Extract the [x, y] coordinate from the center of the cell holding the provided text.  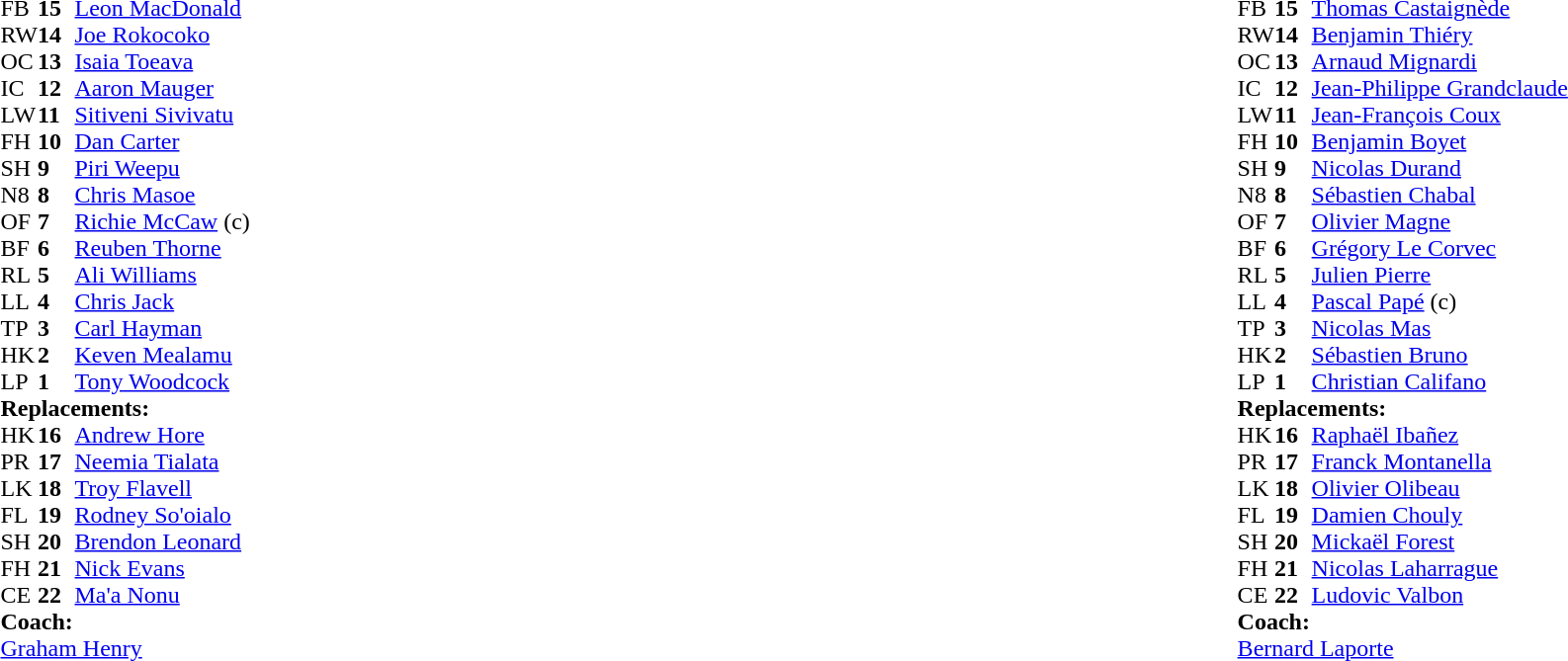
Neemia Tialata [162, 462]
Arnaud Mignardi [1439, 61]
Sébastien Bruno [1439, 356]
Aaron Mauger [162, 89]
Brendon Leonard [162, 541]
Joe Rokocoko [162, 36]
Nicolas Laharrague [1439, 569]
Julien Pierre [1439, 275]
Benjamin Boyet [1439, 142]
Carl Hayman [162, 328]
Ali Williams [162, 275]
Tony Woodcock [162, 381]
Olivier Magne [1439, 221]
Nicolas Durand [1439, 168]
Graham Henry [125, 648]
Troy Flavell [162, 488]
Keven Mealamu [162, 356]
Reuben Thorne [162, 249]
Ludovic Valbon [1439, 595]
Nicolas Mas [1439, 328]
Sébastien Chabal [1439, 196]
Rodney So'oialo [162, 516]
Jean-François Coux [1439, 115]
Jean-Philippe Grandclaude [1439, 89]
Nick Evans [162, 569]
Damien Chouly [1439, 516]
Benjamin Thiéry [1439, 36]
Chris Jack [162, 302]
Bernard Laporte [1403, 648]
Raphaël Ibañez [1439, 435]
Mickaël Forest [1439, 541]
Piri Weepu [162, 168]
Richie McCaw (c) [162, 221]
Christian Califano [1439, 381]
Grégory Le Corvec [1439, 249]
Chris Masoe [162, 196]
Franck Montanella [1439, 462]
Isaia Toeava [162, 61]
Dan Carter [162, 142]
Andrew Hore [162, 435]
Olivier Olibeau [1439, 488]
Pascal Papé (c) [1439, 302]
Ma'a Nonu [162, 595]
Sitiveni Sivivatu [162, 115]
